Search for the cell housing the specified text and yield its [X, Y] center coordinate. 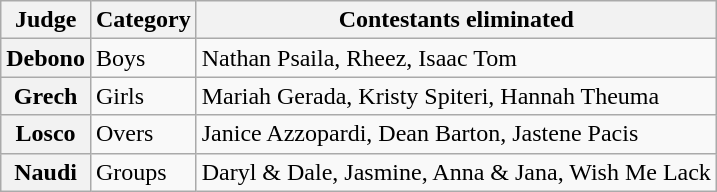
Debono [46, 58]
Groups [143, 172]
Contestants eliminated [456, 20]
Category [143, 20]
Mariah Gerada, Kristy Spiteri, Hannah Theuma [456, 96]
Daryl & Dale, Jasmine, Anna & Jana, Wish Me Lack [456, 172]
Losco [46, 134]
Naudi [46, 172]
Janice Azzopardi, Dean Barton, Jastene Pacis [456, 134]
Nathan Psaila, Rheez, Isaac Tom [456, 58]
Boys [143, 58]
Judge [46, 20]
Overs [143, 134]
Girls [143, 96]
Grech [46, 96]
